Locate the cell with the specified text and output its (x, y) center coordinate. 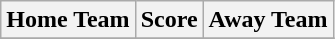
Home Team (68, 20)
Score (169, 20)
Away Team (268, 20)
